Extract the [X, Y] coordinate from the center of the cell holding the provided text.  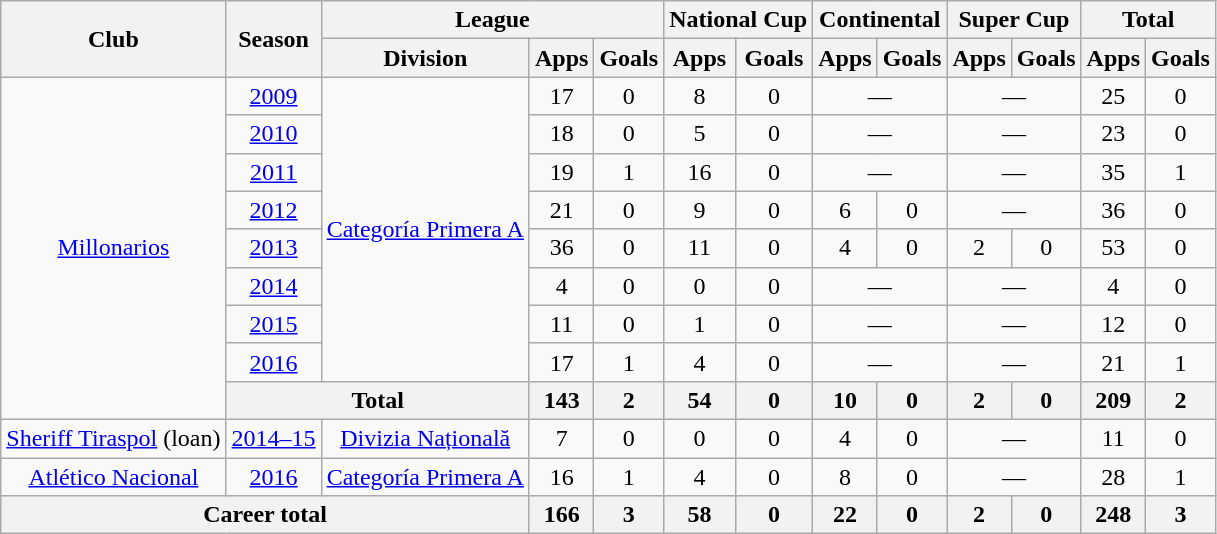
Division [425, 58]
5 [700, 134]
166 [561, 515]
Club [114, 39]
Sheriff Tiraspol (loan) [114, 438]
12 [1113, 324]
6 [845, 210]
54 [700, 400]
2011 [274, 172]
10 [845, 400]
9 [700, 210]
2013 [274, 248]
23 [1113, 134]
53 [1113, 248]
Season [274, 39]
Super Cup [1014, 20]
2014 [274, 286]
35 [1113, 172]
Career total [266, 515]
2009 [274, 96]
58 [700, 515]
2014–15 [274, 438]
2015 [274, 324]
League [492, 20]
Divizia Națională [425, 438]
18 [561, 134]
2012 [274, 210]
7 [561, 438]
209 [1113, 400]
Millonarios [114, 248]
2010 [274, 134]
22 [845, 515]
28 [1113, 477]
National Cup [738, 20]
Atlético Nacional [114, 477]
25 [1113, 96]
143 [561, 400]
248 [1113, 515]
Continental [880, 20]
19 [561, 172]
